From the cell containing the given text, extract its center point as (X, Y) coordinate. 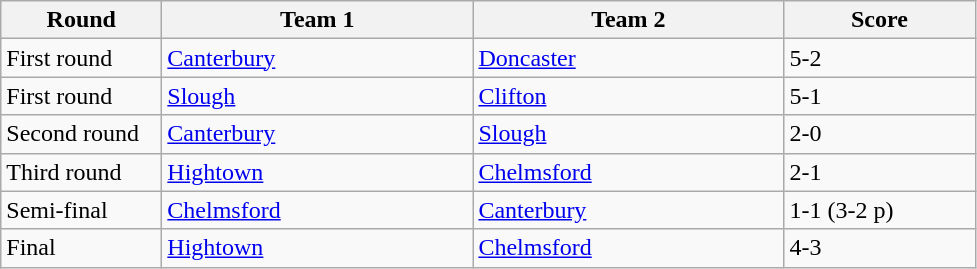
4-3 (880, 248)
2-0 (880, 134)
Second round (82, 134)
5-1 (880, 96)
Doncaster (628, 58)
1-1 (3-2 p) (880, 210)
Third round (82, 172)
Team 1 (318, 20)
Team 2 (628, 20)
Round (82, 20)
5-2 (880, 58)
Clifton (628, 96)
Final (82, 248)
2-1 (880, 172)
Score (880, 20)
Semi-final (82, 210)
